Pinpoint the cell where the given text exists, returning its [X, Y] midpoint coordinate. 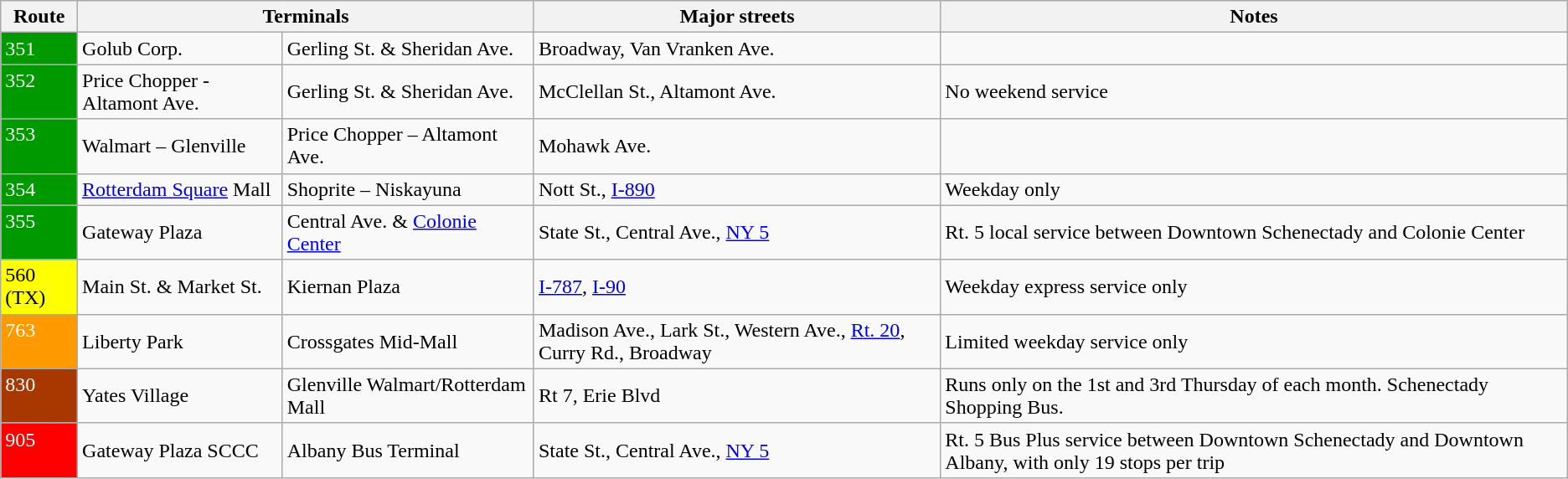
Shoprite – Niskayuna [408, 189]
I-787, I-90 [737, 286]
Albany Bus Terminal [408, 451]
Notes [1254, 17]
Rotterdam Square Mall [181, 189]
Madison Ave., Lark St., Western Ave., Rt. 20, Curry Rd., Broadway [737, 342]
Nott St., I-890 [737, 189]
Gateway Plaza SCCC [181, 451]
Broadway, Van Vranken Ave. [737, 49]
Walmart – Glenville [181, 146]
Limited weekday service only [1254, 342]
Rt. 5 Bus Plus service between Downtown Schenectady and Downtown Albany, with only 19 stops per trip [1254, 451]
Weekday express service only [1254, 286]
351 [39, 49]
763 [39, 342]
Mohawk Ave. [737, 146]
Yates Village [181, 395]
Gateway Plaza [181, 233]
560 (TX) [39, 286]
No weekend service [1254, 92]
Price Chopper – Altamont Ave. [408, 146]
355 [39, 233]
Price Chopper - Altamont Ave. [181, 92]
Main St. & Market St. [181, 286]
Runs only on the 1st and 3rd Thursday of each month. Schenectady Shopping Bus. [1254, 395]
Central Ave. & Colonie Center [408, 233]
Liberty Park [181, 342]
Kiernan Plaza [408, 286]
Golub Corp. [181, 49]
McClellan St., Altamont Ave. [737, 92]
Rt. 5 local service between Downtown Schenectady and Colonie Center [1254, 233]
Rt 7, Erie Blvd [737, 395]
354 [39, 189]
353 [39, 146]
Major streets [737, 17]
352 [39, 92]
Glenville Walmart/Rotterdam Mall [408, 395]
Terminals [307, 17]
Route [39, 17]
905 [39, 451]
830 [39, 395]
Weekday only [1254, 189]
Crossgates Mid-Mall [408, 342]
